Capture the cell that displays the provided text and extract its [x, y] central coordinate. 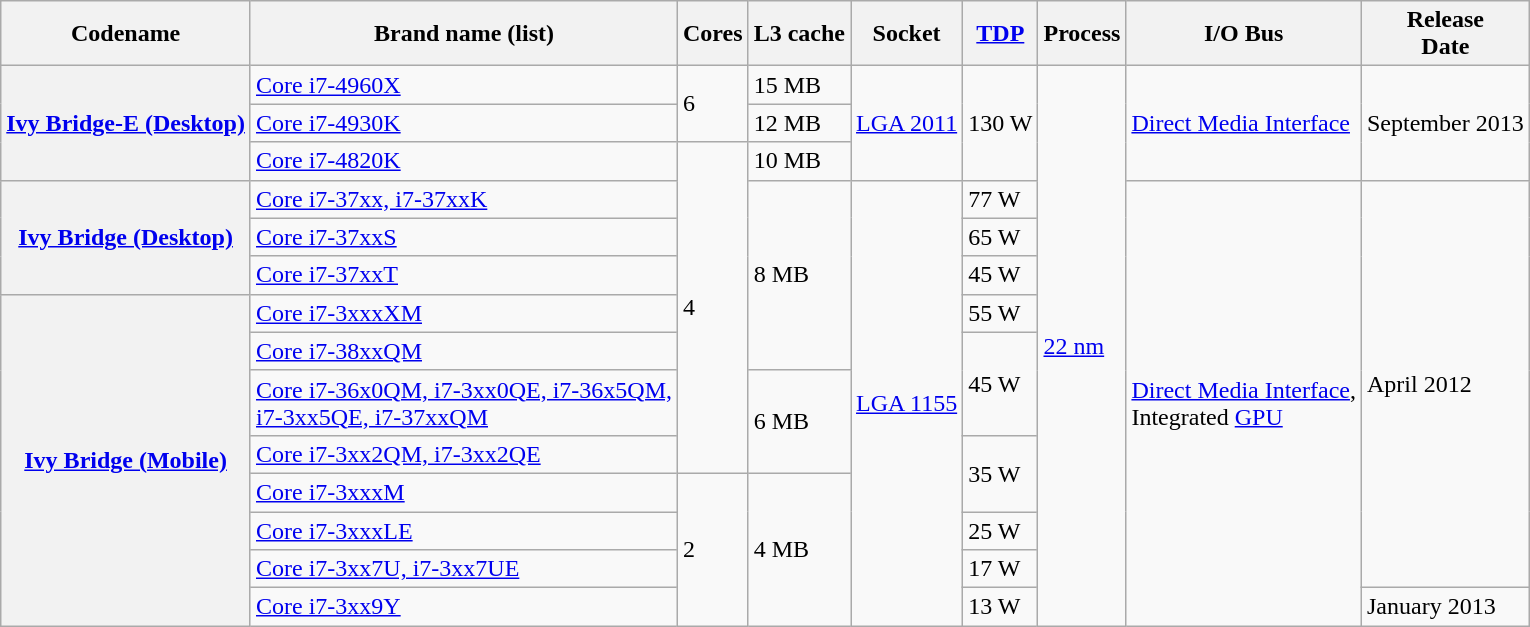
Ivy Bridge (Desktop) [126, 237]
Cores [714, 34]
Core i7-37xx, i7-37xxK [464, 199]
Core i7-4960X [464, 85]
Core i7-3xxxLE [464, 531]
Core i7-36x0QM, i7-3xx0QE, i7-36x5QM, i7-3xx5QE, i7-37xxQM [464, 402]
January 2013 [1445, 607]
2 [714, 549]
Core i7-3xx7U, i7-3xx7UE [464, 569]
130 W [1000, 123]
55 W [1000, 313]
10 MB [799, 161]
ReleaseDate [1445, 34]
12 MB [799, 123]
Socket [906, 34]
4 [714, 308]
Codename [126, 34]
Core i7-3xx9Y [464, 607]
Ivy Bridge (Mobile) [126, 460]
Core i7-4930K [464, 123]
35 W [1000, 473]
Core i7-38xxQM [464, 351]
6 [714, 104]
Direct Media Interface [1244, 123]
13 W [1000, 607]
65 W [1000, 237]
77 W [1000, 199]
6 MB [799, 422]
Core i7-3xxxM [464, 492]
Core i7-3xx2QM, i7-3xx2QE [464, 454]
Process [1082, 34]
Core i7-3xxxXM [464, 313]
Brand name (list) [464, 34]
September 2013 [1445, 123]
Core i7-37xxS [464, 237]
Core i7-4820K [464, 161]
15 MB [799, 85]
L3 cache [799, 34]
April 2012 [1445, 384]
22 nm [1082, 346]
4 MB [799, 549]
LGA 2011 [906, 123]
17 W [1000, 569]
LGA 1155 [906, 403]
Ivy Bridge-E (Desktop) [126, 123]
Direct Media Interface,Integrated GPU [1244, 403]
8 MB [799, 275]
25 W [1000, 531]
I/O Bus [1244, 34]
TDP [1000, 34]
Core i7-37xxT [464, 275]
